Pinpoint the cell where the given text exists, returning its [X, Y] midpoint coordinate. 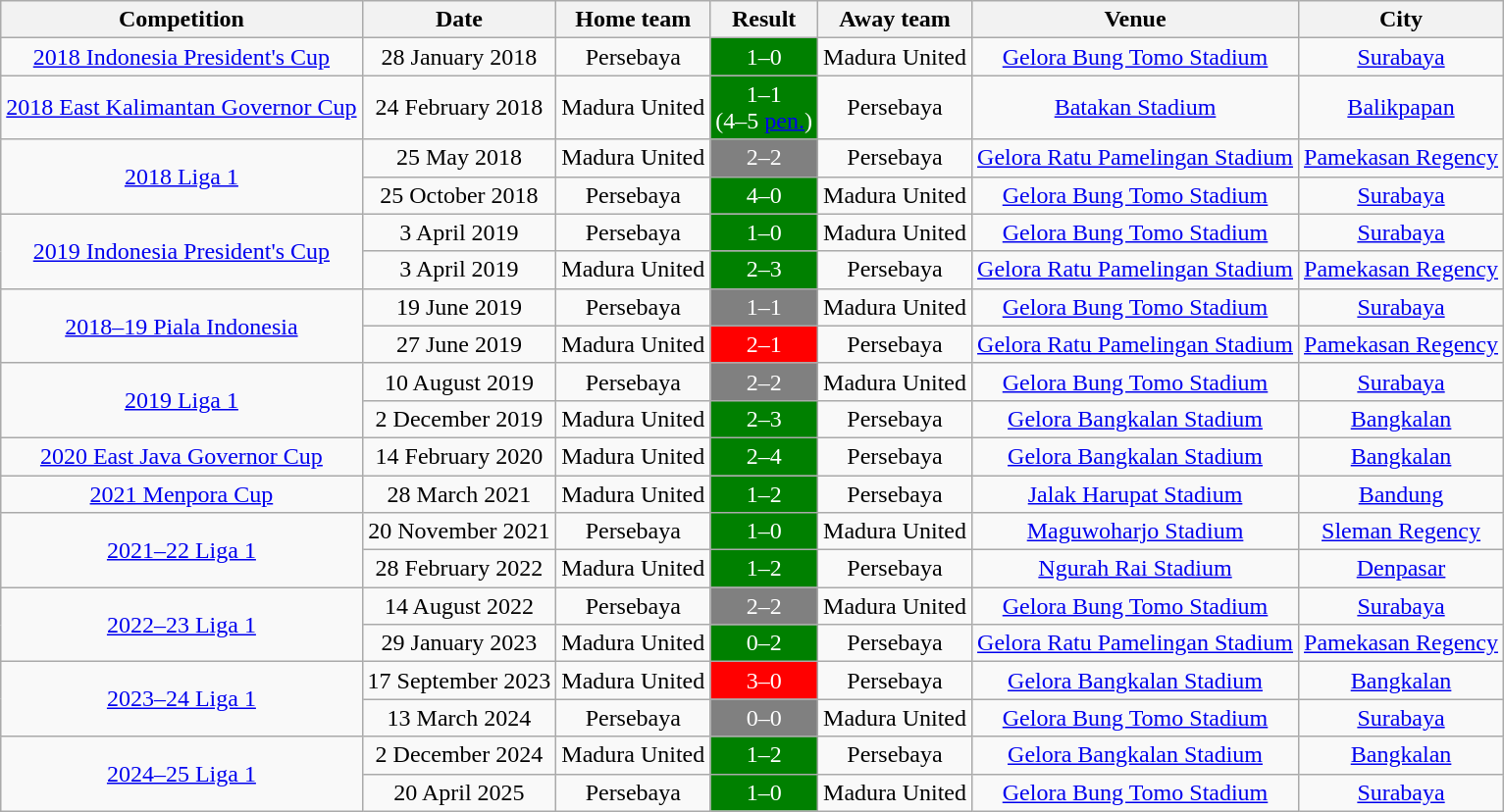
14 February 2020 [459, 456]
Venue [1136, 20]
3–0 [764, 681]
Away team [895, 20]
4–0 [764, 195]
27 June 2019 [459, 344]
2–1 [764, 344]
2018 East Kalimantan Governor Cup [182, 108]
1–1(4–5 pen.) [764, 108]
0–2 [764, 643]
24 February 2018 [459, 108]
14 August 2022 [459, 606]
0–0 [764, 718]
28 March 2021 [459, 493]
2019 Indonesia President's Cup [182, 251]
Batakan Stadium [1136, 108]
2018–19 Piala Indonesia [182, 326]
Date [459, 20]
19 June 2019 [459, 307]
28 February 2022 [459, 569]
Sleman Regency [1401, 532]
25 May 2018 [459, 158]
13 March 2024 [459, 718]
28 January 2018 [459, 57]
20 April 2025 [459, 792]
29 January 2023 [459, 643]
2023–24 Liga 1 [182, 699]
Ngurah Rai Stadium [1136, 569]
2020 East Java Governor Cup [182, 456]
Home team [634, 20]
2 December 2019 [459, 419]
2021–22 Liga 1 [182, 550]
2019 Liga 1 [182, 400]
Result [764, 20]
10 August 2019 [459, 381]
2021 Menpora Cup [182, 493]
1–1 [764, 307]
2018 Indonesia President's Cup [182, 57]
2022–23 Liga 1 [182, 625]
17 September 2023 [459, 681]
2 December 2024 [459, 755]
2024–25 Liga 1 [182, 774]
2–4 [764, 456]
Balikpapan [1401, 108]
Jalak Harupat Stadium [1136, 493]
Bandung [1401, 493]
2018 Liga 1 [182, 177]
City [1401, 20]
20 November 2021 [459, 532]
25 October 2018 [459, 195]
Maguwoharjo Stadium [1136, 532]
Denpasar [1401, 569]
Competition [182, 20]
